Locate the cell with the specified text and output its (x, y) center coordinate. 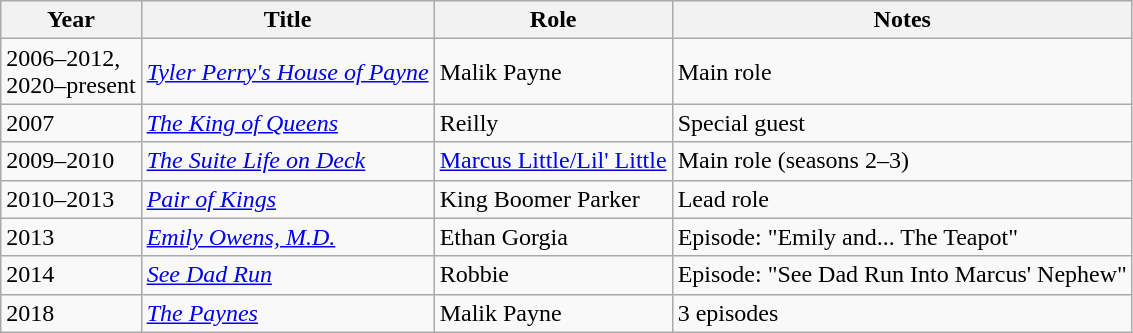
Lead role (902, 199)
King Boomer Parker (553, 199)
3 episodes (902, 313)
Marcus Little/Lil' Little (553, 161)
Pair of Kings (288, 199)
The King of Queens (288, 123)
2014 (71, 275)
See Dad Run (288, 275)
2013 (71, 237)
The Suite Life on Deck (288, 161)
Tyler Perry's House of Payne (288, 72)
Year (71, 20)
Reilly (553, 123)
Special guest (902, 123)
2009–2010 (71, 161)
Title (288, 20)
Role (553, 20)
Episode: "Emily and... The Teapot" (902, 237)
2006–2012,2020–present (71, 72)
2007 (71, 123)
Emily Owens, M.D. (288, 237)
Main role (seasons 2–3) (902, 161)
Ethan Gorgia (553, 237)
The Paynes (288, 313)
Episode: "See Dad Run Into Marcus' Nephew" (902, 275)
Main role (902, 72)
2018 (71, 313)
Robbie (553, 275)
Notes (902, 20)
2010–2013 (71, 199)
